Output the (x, y) coordinate of the center of the cell containing the given text.  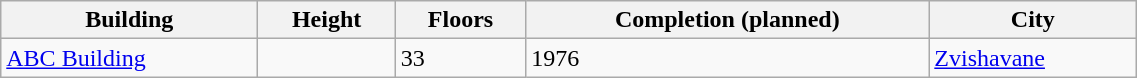
Floors (460, 20)
Height (326, 20)
City (1033, 20)
Building (130, 20)
Completion (planned) (728, 20)
Zvishavane (1033, 58)
1976 (728, 58)
33 (460, 58)
ABC Building (130, 58)
